Identify which cell holds the provided text, then report its [X, Y] central coordinate. 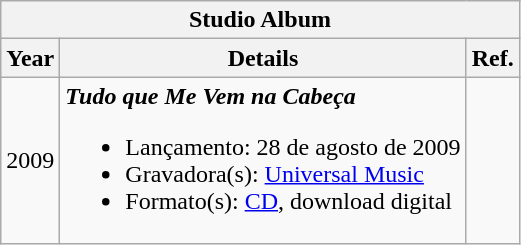
Year [30, 58]
Ref. [492, 58]
Studio Album [260, 20]
Tudo que Me Vem na CabeçaLançamento: 28 de agosto de 2009Gravadora(s): Universal MusicFormato(s): CD, download digital [263, 160]
Details [263, 58]
2009 [30, 160]
